Identify which cell holds the provided text, then report its (x, y) central coordinate. 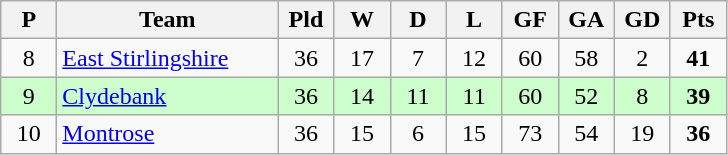
GF (530, 20)
GD (642, 20)
14 (362, 96)
Pld (306, 20)
12 (474, 58)
GA (586, 20)
58 (586, 58)
73 (530, 134)
10 (29, 134)
17 (362, 58)
19 (642, 134)
52 (586, 96)
41 (698, 58)
East Stirlingshire (168, 58)
P (29, 20)
Montrose (168, 134)
Clydebank (168, 96)
W (362, 20)
L (474, 20)
Pts (698, 20)
9 (29, 96)
2 (642, 58)
39 (698, 96)
Team (168, 20)
54 (586, 134)
7 (418, 58)
6 (418, 134)
D (418, 20)
